Return (X, Y) of the center of cell containing provided text 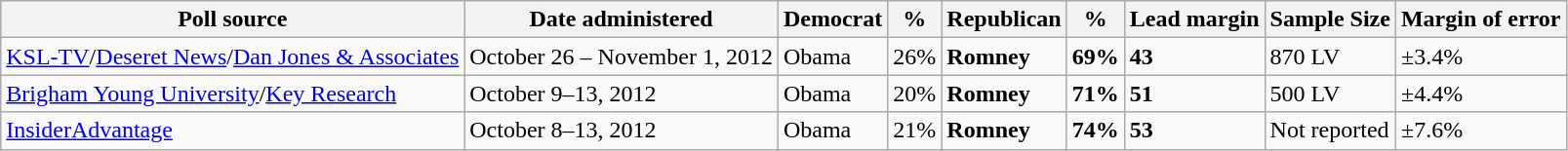
KSL-TV/Deseret News/Dan Jones & Associates (232, 57)
October 9–13, 2012 (622, 94)
51 (1194, 94)
20% (915, 94)
InsiderAdvantage (232, 131)
±7.6% (1481, 131)
500 LV (1330, 94)
69% (1095, 57)
Not reported (1330, 131)
26% (915, 57)
±3.4% (1481, 57)
870 LV (1330, 57)
October 8–13, 2012 (622, 131)
Republican (1004, 19)
71% (1095, 94)
Democrat (832, 19)
Margin of error (1481, 19)
Date administered (622, 19)
74% (1095, 131)
21% (915, 131)
Sample Size (1330, 19)
October 26 – November 1, 2012 (622, 57)
Poll source (232, 19)
±4.4% (1481, 94)
53 (1194, 131)
43 (1194, 57)
Brigham Young University/Key Research (232, 94)
Lead margin (1194, 19)
